Pinpoint the cell where the given text exists, returning its [x, y] midpoint coordinate. 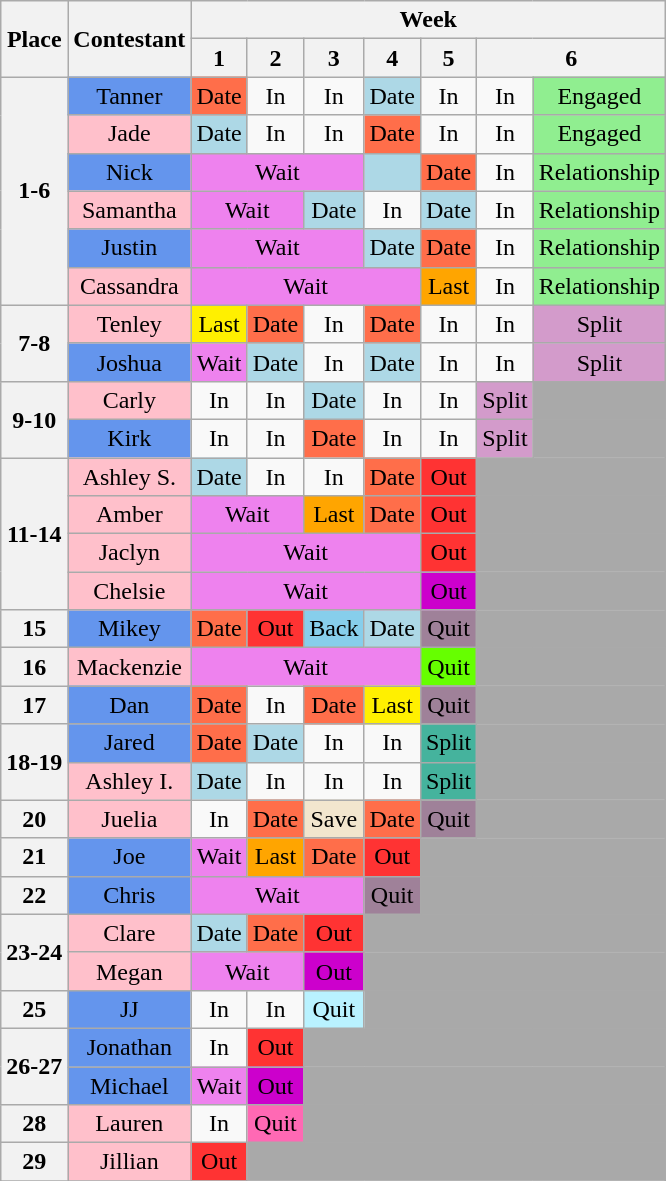
Tenley [130, 324]
Clare [130, 933]
Carly [130, 400]
Tanner [130, 96]
9-10 [34, 419]
1 [219, 58]
26-27 [34, 1066]
15 [34, 629]
29 [34, 1162]
Juelia [130, 819]
2 [275, 58]
18-19 [34, 762]
Jillian [130, 1162]
Save [334, 819]
11-14 [34, 534]
Contestant [130, 39]
Joshua [130, 362]
Amber [130, 515]
Ashley I. [130, 781]
Dan [130, 705]
7-8 [34, 343]
17 [34, 705]
JJ [130, 1009]
Mackenzie [130, 667]
3 [334, 58]
Place [34, 39]
Ashley S. [130, 477]
23-24 [34, 952]
20 [34, 819]
Jaclyn [130, 553]
Cassandra [130, 286]
Jade [130, 134]
1-6 [34, 191]
Justin [130, 248]
5 [448, 58]
Week [428, 20]
Jared [130, 743]
25 [34, 1009]
Jonathan [130, 1047]
21 [34, 857]
4 [392, 58]
Nick [130, 172]
6 [572, 58]
22 [34, 895]
28 [34, 1124]
Chris [130, 895]
Samantha [130, 210]
Kirk [130, 438]
Michael [130, 1085]
Megan [130, 971]
Chelsie [130, 591]
Lauren [130, 1124]
16 [34, 667]
Back [334, 629]
Mikey [130, 629]
Joe [130, 857]
